Scan for the cell matching the given text and deliver its (X, Y) coordinate at center. 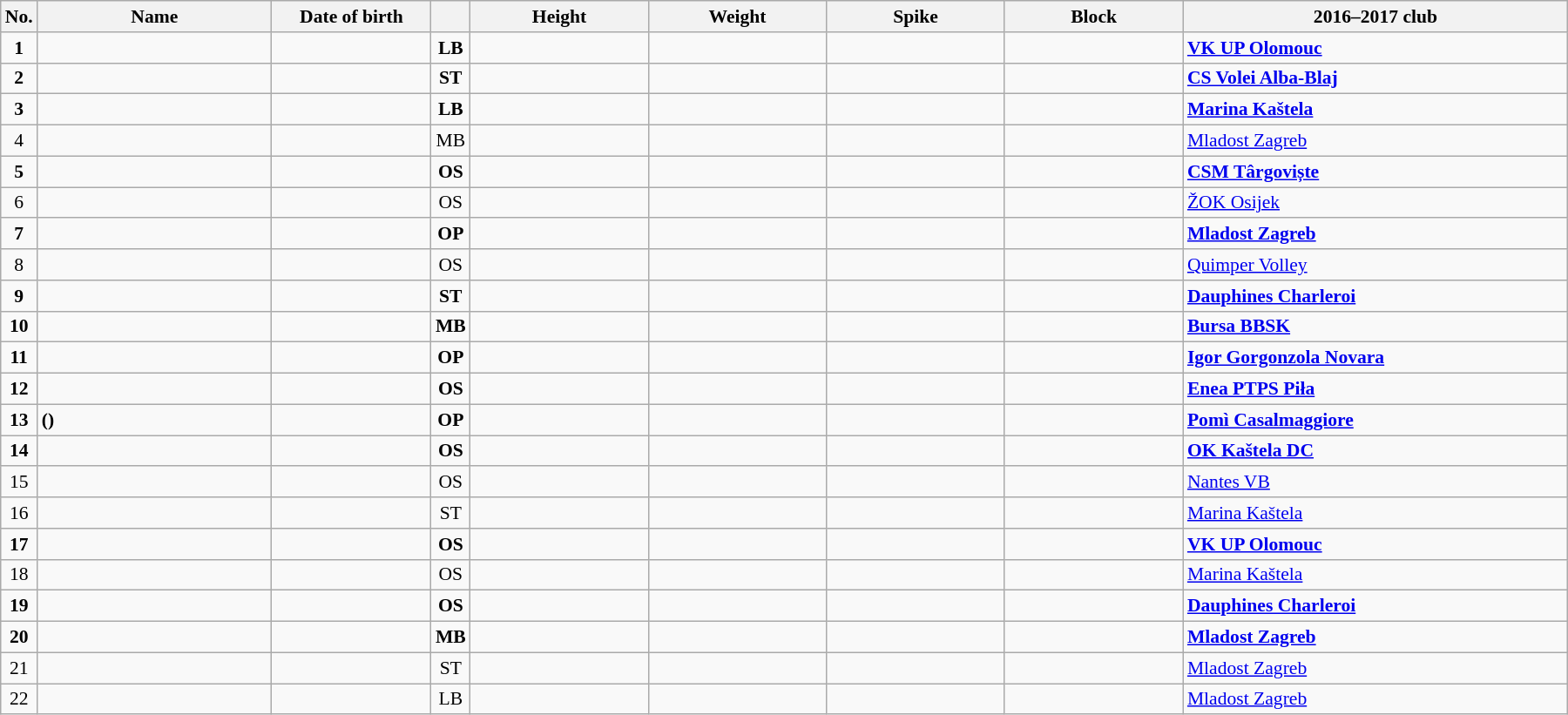
ŽOK Osijek (1375, 203)
Height (559, 17)
Name (155, 17)
5 (19, 172)
21 (19, 668)
8 (19, 265)
22 (19, 699)
1 (19, 48)
OK Kaštela DC (1375, 451)
2 (19, 78)
() (155, 420)
18 (19, 575)
6 (19, 203)
9 (19, 296)
2016–2017 club (1375, 17)
CSM Târgoviște (1375, 172)
4 (19, 141)
17 (19, 544)
Weight (737, 17)
Spike (916, 17)
Enea PTPS Piła (1375, 389)
CS Volei Alba-Blaj (1375, 78)
15 (19, 482)
7 (19, 234)
Pomì Casalmaggiore (1375, 420)
10 (19, 327)
Quimper Volley (1375, 265)
14 (19, 451)
12 (19, 389)
No. (19, 17)
16 (19, 513)
Bursa BBSK (1375, 327)
19 (19, 606)
Block (1094, 17)
Nantes VB (1375, 482)
20 (19, 637)
3 (19, 110)
Date of birth (352, 17)
Igor Gorgonzola Novara (1375, 358)
11 (19, 358)
13 (19, 420)
